Search for the cell housing the specified text and yield its (x, y) center coordinate. 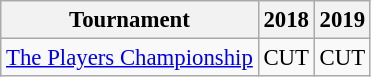
Tournament (130, 20)
2019 (342, 20)
The Players Championship (130, 58)
2018 (286, 20)
